Detect which cell encompasses the target text, then output its [X, Y] center coordinate. 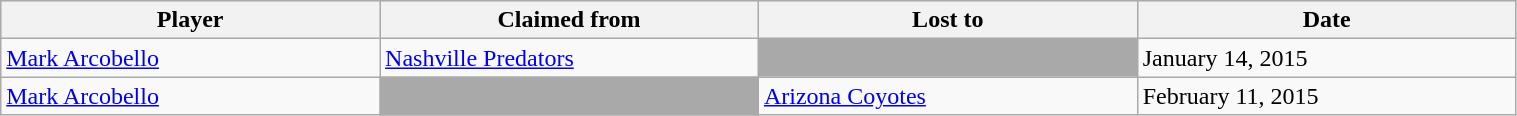
Date [1326, 20]
Nashville Predators [570, 58]
Player [190, 20]
January 14, 2015 [1326, 58]
February 11, 2015 [1326, 96]
Lost to [948, 20]
Arizona Coyotes [948, 96]
Claimed from [570, 20]
